Detect which cell encompasses the target text, then output its (x, y) center coordinate. 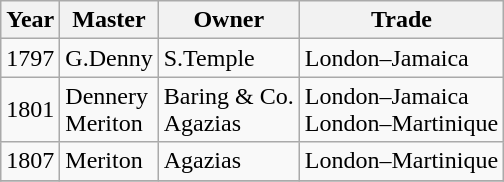
London–JamaicaLondon–Martinique (401, 110)
Owner (228, 20)
1807 (30, 161)
1797 (30, 58)
Trade (401, 20)
London–Martinique (401, 161)
G.Denny (109, 58)
Agazias (228, 161)
1801 (30, 110)
Year (30, 20)
Meriton (109, 161)
Master (109, 20)
S.Temple (228, 58)
Baring & Co.Agazias (228, 110)
London–Jamaica (401, 58)
DenneryMeriton (109, 110)
